Identify which cell holds the provided text, then report its (x, y) central coordinate. 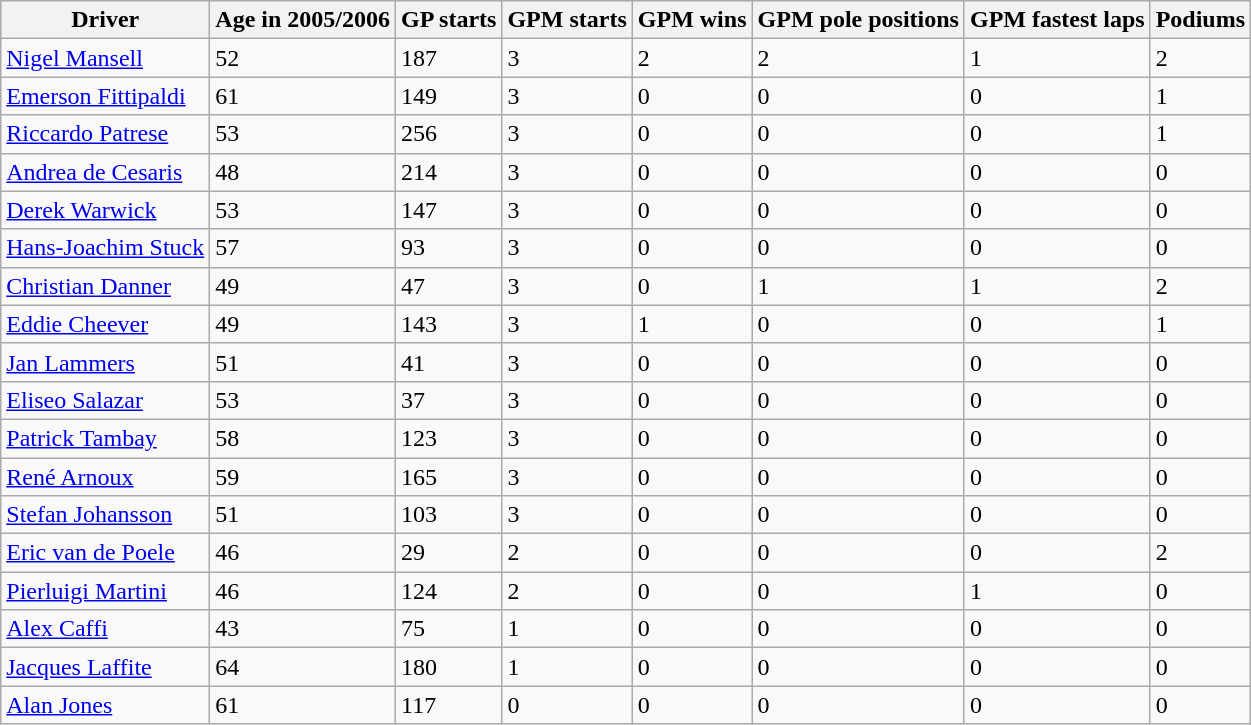
Patrick Tambay (106, 438)
64 (303, 667)
123 (449, 438)
57 (303, 248)
59 (303, 477)
GPM fastest laps (1057, 20)
Andrea de Cesaris (106, 172)
52 (303, 58)
256 (449, 134)
Emerson Fittipaldi (106, 96)
Nigel Mansell (106, 58)
Eric van de Poele (106, 553)
48 (303, 172)
41 (449, 362)
Podiums (1200, 20)
Jacques Laffite (106, 667)
149 (449, 96)
Pierluigi Martini (106, 591)
Jan Lammers (106, 362)
Alan Jones (106, 705)
Eliseo Salazar (106, 400)
124 (449, 591)
GPM pole positions (858, 20)
75 (449, 629)
47 (449, 286)
Stefan Johansson (106, 515)
180 (449, 667)
Riccardo Patrese (106, 134)
103 (449, 515)
René Arnoux (106, 477)
GP starts (449, 20)
29 (449, 553)
43 (303, 629)
GPM wins (692, 20)
58 (303, 438)
37 (449, 400)
Eddie Cheever (106, 324)
187 (449, 58)
Alex Caffi (106, 629)
143 (449, 324)
Hans-Joachim Stuck (106, 248)
GPM starts (567, 20)
117 (449, 705)
Derek Warwick (106, 210)
Christian Danner (106, 286)
Driver (106, 20)
147 (449, 210)
214 (449, 172)
93 (449, 248)
Age in 2005/2006 (303, 20)
165 (449, 477)
